From the cell containing the given text, extract its center point as [x, y] coordinate. 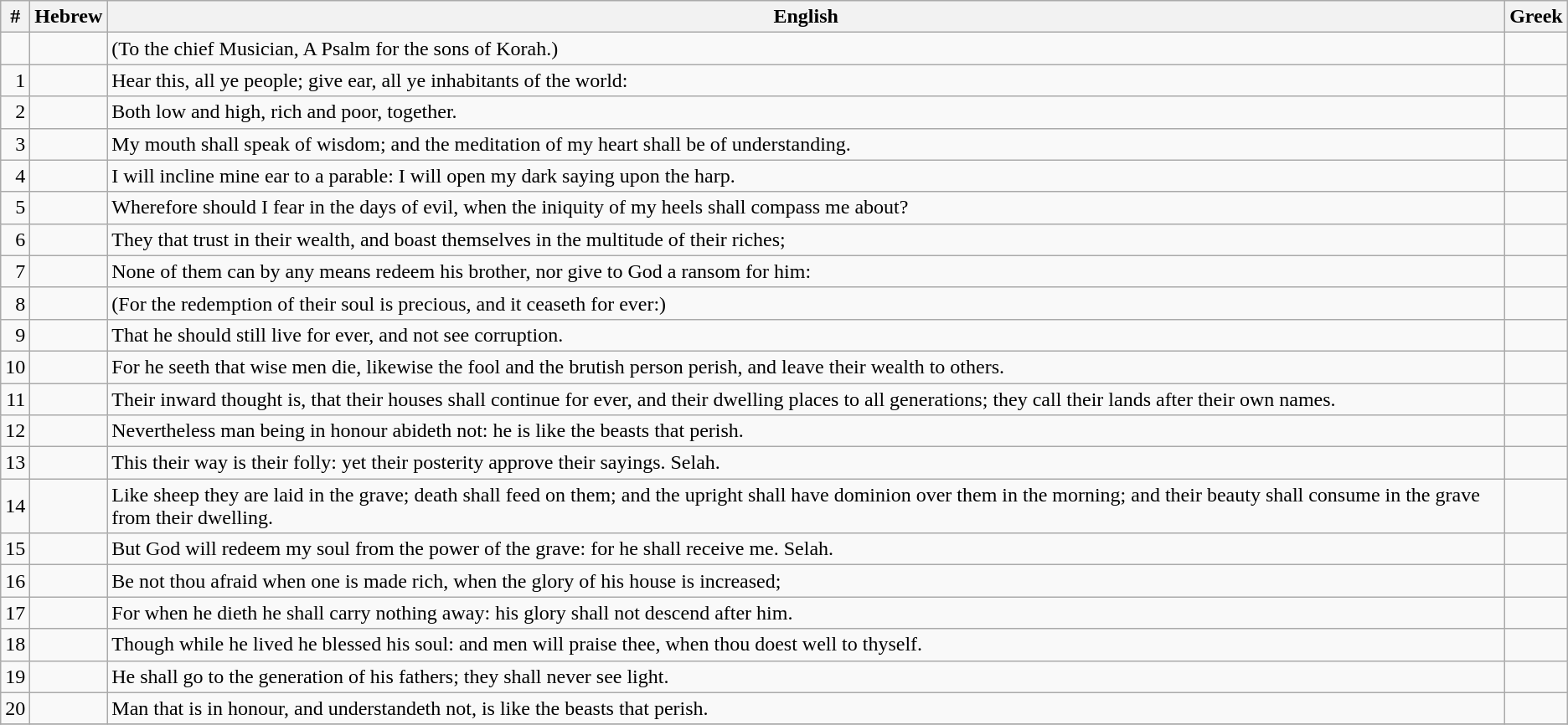
English [806, 17]
4 [15, 176]
Nevertheless man being in honour abideth not: he is like the beasts that perish. [806, 431]
18 [15, 645]
He shall go to the generation of his fathers; they shall never see light. [806, 676]
Though while he lived he blessed his soul: and men will praise thee, when thou doest well to thyself. [806, 645]
14 [15, 506]
19 [15, 676]
(To the chief Musician, A Psalm for the sons of Korah.) [806, 49]
Be not thou afraid when one is made rich, when the glory of his house is increased; [806, 581]
They that trust in their wealth, and boast themselves in the multitude of their riches; [806, 239]
5 [15, 208]
# [15, 17]
7 [15, 271]
For he seeth that wise men die, likewise the fool and the brutish person perish, and leave their wealth to others. [806, 367]
This their way is their folly: yet their posterity approve their sayings. Selah. [806, 463]
1 [15, 80]
Wherefore should I fear in the days of evil, when the iniquity of my heels shall compass me about? [806, 208]
None of them can by any means redeem his brother, nor give to God a ransom for him: [806, 271]
My mouth shall speak of wisdom; and the meditation of my heart shall be of understanding. [806, 144]
(For the redemption of their soul is precious, and it ceaseth for ever:) [806, 303]
6 [15, 239]
3 [15, 144]
13 [15, 463]
Man that is in honour, and understandeth not, is like the beasts that perish. [806, 708]
11 [15, 399]
Hear this, all ye people; give ear, all ye inhabitants of the world: [806, 80]
8 [15, 303]
20 [15, 708]
17 [15, 613]
But God will redeem my soul from the power of the grave: for he shall receive me. Selah. [806, 549]
That he should still live for ever, and not see corruption. [806, 335]
10 [15, 367]
15 [15, 549]
Hebrew [69, 17]
9 [15, 335]
Both low and high, rich and poor, together. [806, 112]
16 [15, 581]
For when he dieth he shall carry nothing away: his glory shall not descend after him. [806, 613]
12 [15, 431]
2 [15, 112]
Greek [1536, 17]
I will incline mine ear to a parable: I will open my dark saying upon the harp. [806, 176]
